Provide the (X, Y) coordinate of the cell's center where the given text is located.  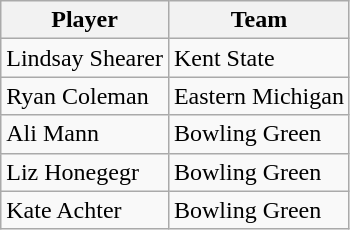
Lindsay Shearer (85, 58)
Kate Achter (85, 210)
Eastern Michigan (258, 96)
Player (85, 20)
Ryan Coleman (85, 96)
Kent State (258, 58)
Ali Mann (85, 134)
Team (258, 20)
Liz Honegegr (85, 172)
